From the cell containing the given text, extract its center point as [x, y] coordinate. 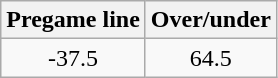
Pregame line [74, 20]
-37.5 [74, 58]
64.5 [210, 58]
Over/under [210, 20]
